Output the (X, Y) coordinate of the center of the cell containing the given text.  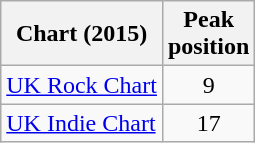
UK Rock Chart (82, 85)
9 (208, 85)
UK Indie Chart (82, 123)
Chart (2015) (82, 34)
17 (208, 123)
Peakposition (208, 34)
